Determine the [x, y] coordinate at the center of the cell enclosing the given text.  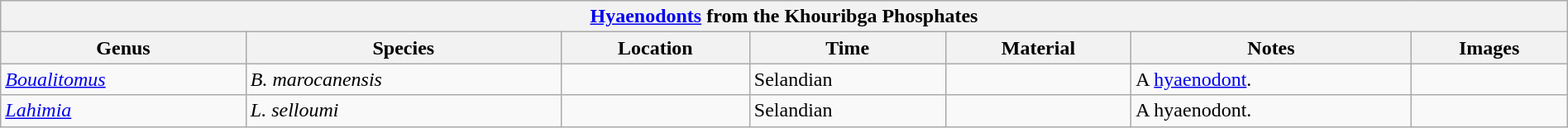
Images [1489, 48]
Notes [1271, 48]
Species [404, 48]
Material [1039, 48]
Genus [124, 48]
Lahimia [124, 111]
Hyaenodonts from the Khouribga Phosphates [784, 17]
Time [847, 48]
L. selloumi [404, 111]
Location [655, 48]
B. marocanensis [404, 79]
Boualitomus [124, 79]
